Determine the (X, Y) coordinate at the center of the cell enclosing the given text.  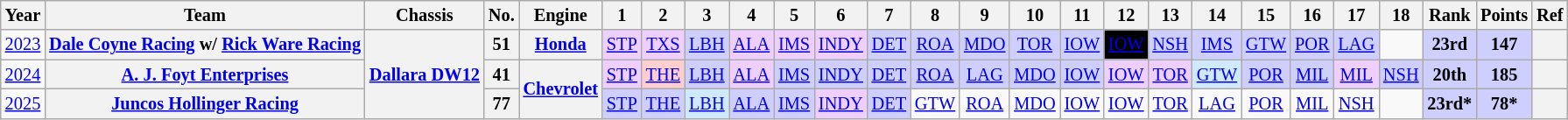
78* (1504, 103)
Dale Coyne Racing w/ Rick Ware Racing (205, 45)
23rd (1450, 45)
Team (205, 15)
18 (1401, 15)
Points (1504, 15)
3 (707, 15)
8 (935, 15)
16 (1311, 15)
77 (502, 103)
15 (1266, 15)
23rd* (1450, 103)
10 (1035, 15)
2 (664, 15)
41 (502, 74)
No. (502, 15)
12 (1126, 15)
Juncos Hollinger Racing (205, 103)
6 (840, 15)
2023 (23, 45)
51 (502, 45)
A. J. Foyt Enterprises (205, 74)
5 (794, 15)
Ref (1550, 15)
Dallara DW12 (425, 74)
Engine (560, 15)
14 (1217, 15)
20th (1450, 74)
Honda (560, 45)
11 (1082, 15)
13 (1170, 15)
147 (1504, 45)
TXS (664, 45)
2024 (23, 74)
2025 (23, 103)
Year (23, 15)
1 (622, 15)
4 (751, 15)
Chevrolet (560, 89)
185 (1504, 74)
7 (889, 15)
17 (1356, 15)
9 (984, 15)
Rank (1450, 15)
Chassis (425, 15)
